Provide the (x, y) coordinate of the cell's center where the given text is located.  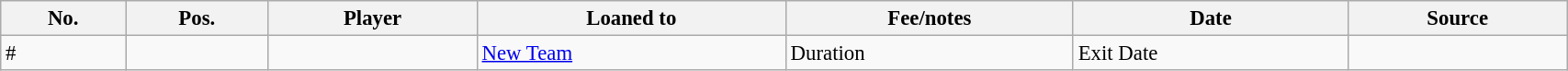
Duration (930, 53)
Date (1211, 18)
Player (373, 18)
No. (63, 18)
Exit Date (1211, 53)
Pos. (197, 18)
New Team (631, 53)
# (63, 53)
Fee/notes (930, 18)
Loaned to (631, 18)
Source (1458, 18)
